Return the (x, y) coordinate for the center point of the cell that contains the specified text.  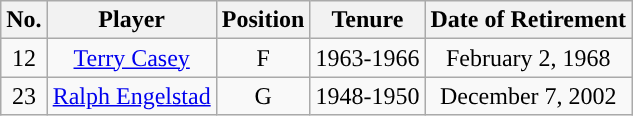
February 2, 1968 (528, 58)
December 7, 2002 (528, 96)
1963-1966 (368, 58)
Tenure (368, 20)
23 (24, 96)
G (263, 96)
Terry Casey (132, 58)
Ralph Engelstad (132, 96)
Date of Retirement (528, 20)
12 (24, 58)
Position (263, 20)
No. (24, 20)
1948-1950 (368, 96)
F (263, 58)
Player (132, 20)
